Provide the (X, Y) coordinate of the cell's center where the given text is located.  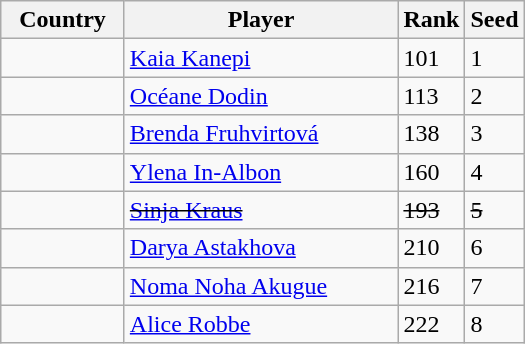
2 (494, 96)
Alice Robbe (261, 324)
Seed (494, 20)
113 (432, 96)
210 (432, 248)
6 (494, 248)
Kaia Kanepi (261, 58)
5 (494, 210)
138 (432, 134)
101 (432, 58)
Player (261, 20)
Ylena In-Albon (261, 172)
Océane Dodin (261, 96)
Brenda Fruhvirtová (261, 134)
Darya Astakhova (261, 248)
216 (432, 286)
222 (432, 324)
1 (494, 58)
Noma Noha Akugue (261, 286)
193 (432, 210)
4 (494, 172)
Country (63, 20)
Rank (432, 20)
Sinja Kraus (261, 210)
3 (494, 134)
7 (494, 286)
8 (494, 324)
160 (432, 172)
